Extract the (x, y) coordinate from the center of the cell holding the provided text.  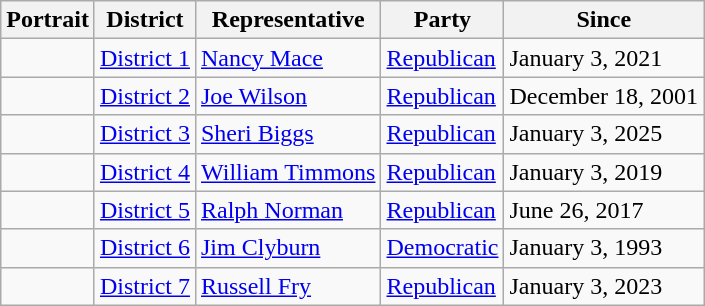
District 2 (144, 96)
District 7 (144, 286)
Since (604, 20)
Representative (288, 20)
Joe Wilson (288, 96)
Party (442, 20)
District 3 (144, 134)
June 26, 2017 (604, 210)
District 5 (144, 210)
District 4 (144, 172)
Democratic (442, 248)
December 18, 2001 (604, 96)
January 3, 1993 (604, 248)
District 6 (144, 248)
Portrait (48, 20)
January 3, 2019 (604, 172)
January 3, 2025 (604, 134)
January 3, 2021 (604, 58)
Ralph Norman (288, 210)
William Timmons (288, 172)
Russell Fry (288, 286)
Sheri Biggs (288, 134)
Jim Clyburn (288, 248)
District 1 (144, 58)
Nancy Mace (288, 58)
January 3, 2023 (604, 286)
District (144, 20)
